Scan for the cell matching the given text and deliver its [x, y] coordinate at center. 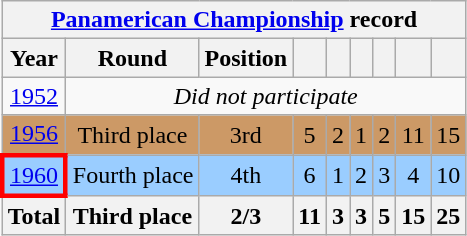
Position [246, 58]
10 [448, 174]
Panamerican Championship record [234, 20]
1956 [34, 135]
25 [448, 216]
Did not participate [266, 96]
1960 [34, 174]
Fourth place [132, 174]
Total [34, 216]
6 [310, 174]
3rd [246, 135]
Year [34, 58]
Round [132, 58]
1952 [34, 96]
2/3 [246, 216]
4th [246, 174]
4 [414, 174]
